For the text-containing cell, return its midpoint in [X, Y] coordinate format. 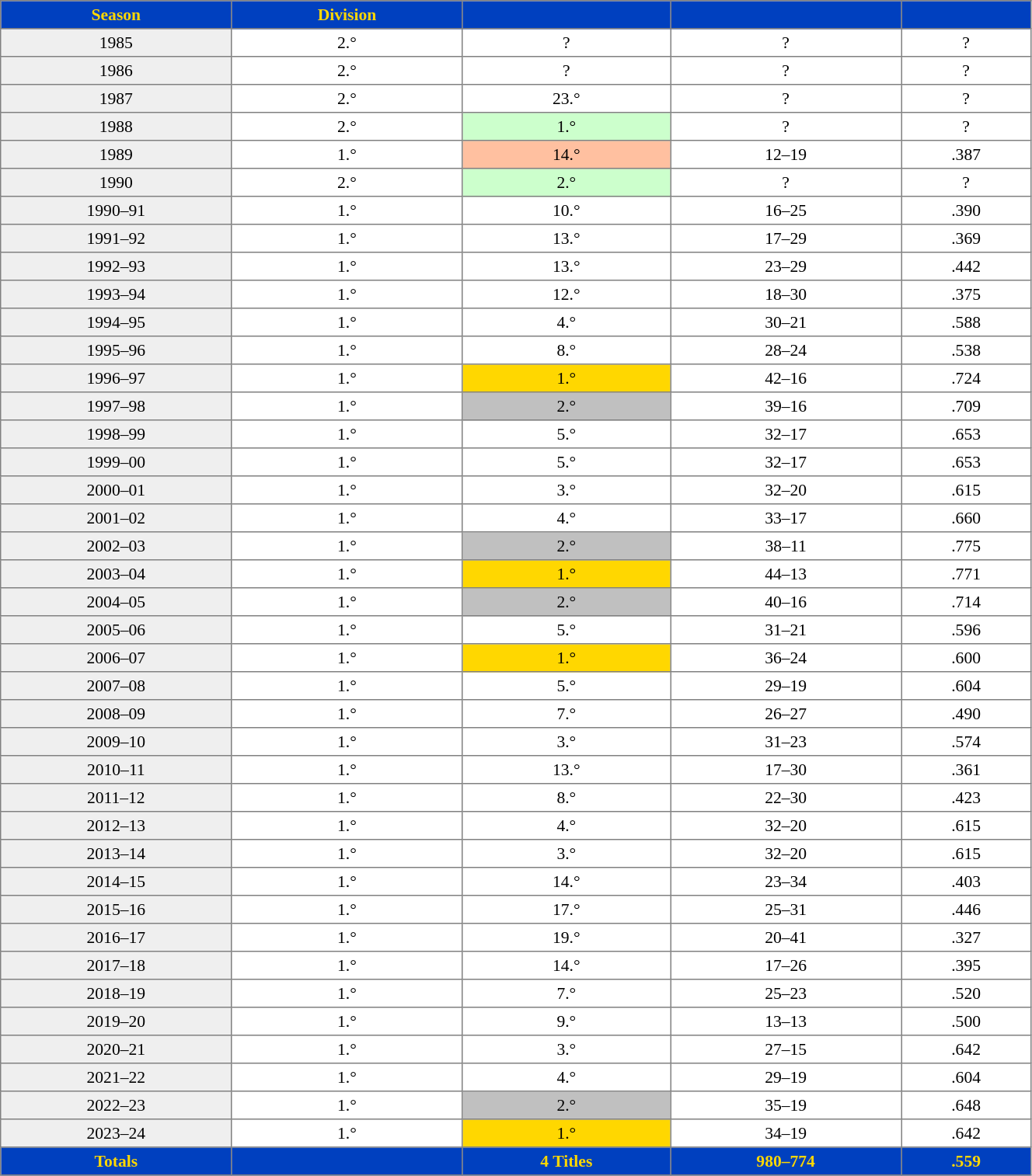
.520 [967, 993]
1996–97 [117, 378]
12.° [567, 294]
17.° [567, 910]
.648 [967, 1105]
17–30 [786, 770]
2018–19 [117, 993]
1991–92 [117, 238]
.446 [967, 910]
2015–16 [117, 910]
2021–22 [117, 1077]
Division [347, 15]
.361 [967, 770]
1985 [117, 43]
23.° [567, 99]
26–27 [786, 714]
.600 [967, 658]
17–29 [786, 238]
1989 [117, 155]
23–29 [786, 266]
2002–03 [117, 546]
.714 [967, 602]
25–31 [786, 910]
980–774 [786, 1161]
2012–13 [117, 826]
2013–14 [117, 854]
2004–05 [117, 602]
4 Titles [567, 1161]
2010–11 [117, 770]
31–23 [786, 742]
12–19 [786, 155]
.369 [967, 238]
.660 [967, 518]
1990 [117, 183]
2001–02 [117, 518]
40–16 [786, 602]
2014–15 [117, 882]
.588 [967, 322]
38–11 [786, 546]
22–30 [786, 798]
.724 [967, 378]
1999–00 [117, 462]
1993–94 [117, 294]
44–13 [786, 574]
30–21 [786, 322]
13–13 [786, 1021]
2006–07 [117, 658]
33–17 [786, 518]
2019–20 [117, 1021]
36–24 [786, 658]
.387 [967, 155]
35–19 [786, 1105]
2007–08 [117, 686]
2003–04 [117, 574]
16–25 [786, 210]
2008–09 [117, 714]
27–15 [786, 1049]
2022–23 [117, 1105]
1997–98 [117, 406]
.538 [967, 350]
2016–17 [117, 938]
.771 [967, 574]
1986 [117, 71]
2020–21 [117, 1049]
28–24 [786, 350]
34–19 [786, 1133]
25–23 [786, 993]
1990–91 [117, 210]
1998–99 [117, 434]
Season [117, 15]
.596 [967, 630]
.574 [967, 742]
19.° [567, 938]
2011–12 [117, 798]
1987 [117, 99]
1992–93 [117, 266]
39–16 [786, 406]
.709 [967, 406]
20–41 [786, 938]
9.° [567, 1021]
10.° [567, 210]
18–30 [786, 294]
2023–24 [117, 1133]
.775 [967, 546]
1994–95 [117, 322]
17–26 [786, 966]
2005–06 [117, 630]
.375 [967, 294]
.423 [967, 798]
2017–18 [117, 966]
1988 [117, 127]
31–21 [786, 630]
.327 [967, 938]
Totals [117, 1161]
.559 [967, 1161]
1995–96 [117, 350]
.403 [967, 882]
2009–10 [117, 742]
42–16 [786, 378]
23–34 [786, 882]
.500 [967, 1021]
.442 [967, 266]
.390 [967, 210]
.490 [967, 714]
2000–01 [117, 490]
.395 [967, 966]
